From the cell containing the given text, extract its center point as (X, Y) coordinate. 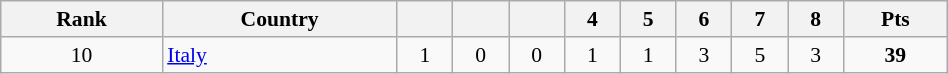
Country (280, 19)
8 (816, 19)
Pts (895, 19)
7 (760, 19)
4 (592, 19)
Italy (280, 55)
6 (704, 19)
10 (82, 55)
Rank (82, 19)
39 (895, 55)
